Find where the given text appears and provide that cell's center as (X, Y) coordinate. 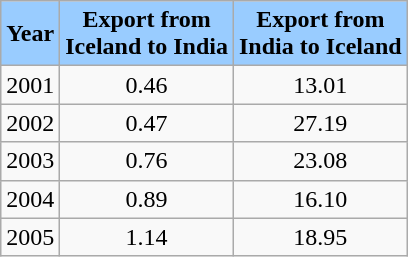
18.95 (320, 237)
27.19 (320, 123)
1.14 (147, 237)
0.46 (147, 85)
0.76 (147, 161)
2005 (30, 237)
13.01 (320, 85)
Year (30, 34)
16.10 (320, 199)
Export fromIndia to Iceland (320, 34)
2003 (30, 161)
0.89 (147, 199)
Export fromIceland to India (147, 34)
2004 (30, 199)
2001 (30, 85)
23.08 (320, 161)
2002 (30, 123)
0.47 (147, 123)
